Determine the [X, Y] coordinate at the center of the cell enclosing the given text.  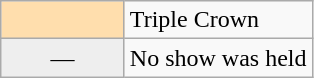
No show was held [218, 58]
Triple Crown [218, 20]
— [63, 58]
